Scan for the cell matching the given text and deliver its (X, Y) coordinate at center. 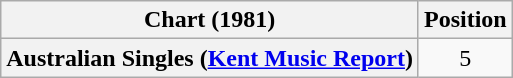
Chart (1981) (210, 20)
5 (465, 58)
Position (465, 20)
Australian Singles (Kent Music Report) (210, 58)
